Return the [x, y] coordinate for the center point of the cell that contains the specified text.  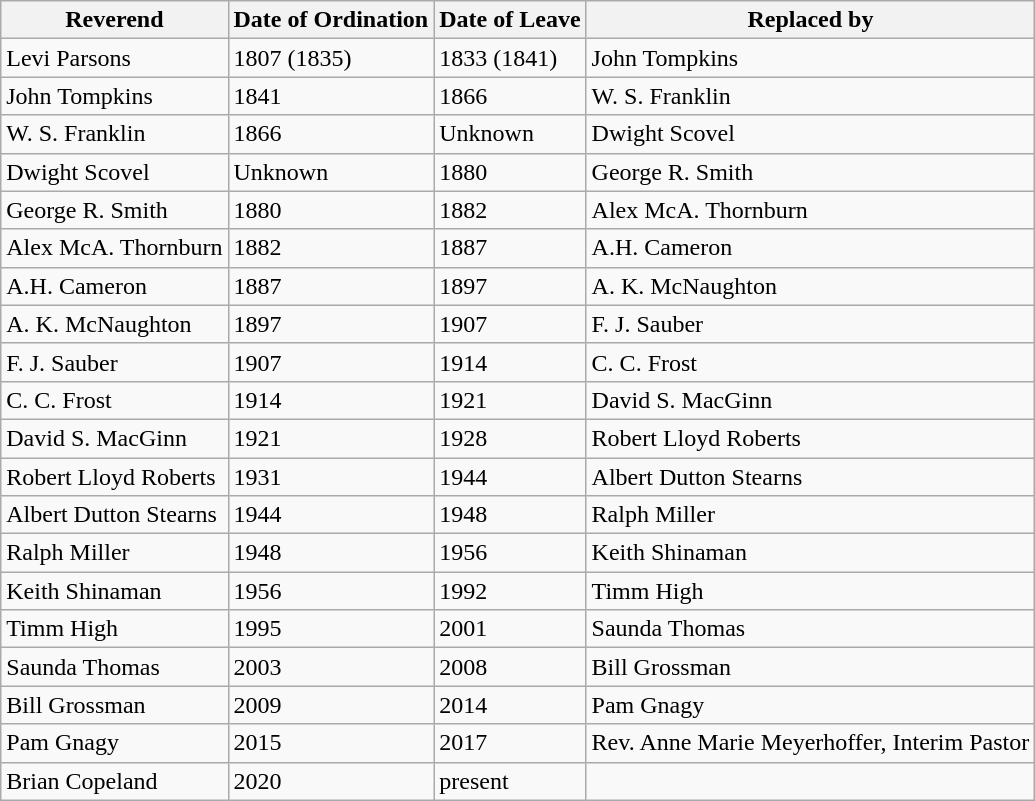
2001 [510, 629]
1807 (1835) [331, 58]
1931 [331, 477]
Brian Copeland [114, 781]
Reverend [114, 20]
Date of Leave [510, 20]
Replaced by [810, 20]
1995 [331, 629]
2003 [331, 667]
2008 [510, 667]
2015 [331, 743]
1841 [331, 96]
Date of Ordination [331, 20]
1928 [510, 438]
2020 [331, 781]
2014 [510, 705]
2017 [510, 743]
1992 [510, 591]
1833 (1841) [510, 58]
2009 [331, 705]
present [510, 781]
Levi Parsons [114, 58]
Rev. Anne Marie Meyerhoffer, Interim Pastor [810, 743]
